Return the [x, y] coordinate for the center point of the cell that contains the specified text.  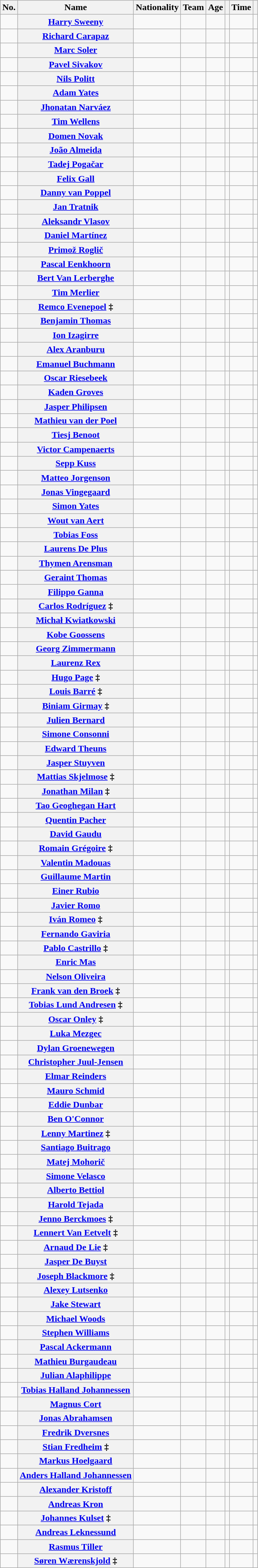
Romain Grégoire ‡ [76, 848]
Jonas Vingegaard [76, 492]
Pavel Sivakov [76, 64]
Tobias Lund Andresen ‡ [76, 1005]
Enric Mas [76, 962]
Name [76, 7]
Michael Woods [76, 1318]
Wout van Aert [76, 520]
Bert Van Lerberghe [76, 278]
Luka Mezgec [76, 1033]
Harold Tejada [76, 1204]
Aleksandr Vlasov [76, 221]
Lenny Martinez ‡ [76, 1133]
Ben O'Connor [76, 1119]
Emanuel Buchmann [76, 364]
Felix Gall [76, 179]
Marc Soler [76, 50]
Javier Romo [76, 905]
Jasper De Buyst [76, 1261]
Magnus Cort [76, 1404]
Jenno Berckmoes ‡ [76, 1219]
Benjamin Thomas [76, 321]
Tao Geoghegan Hart [76, 805]
Mathieu Burgaudeau [76, 1361]
Mauro Schmid [76, 1091]
Simone Velasco [76, 1176]
Filippo Ganna [76, 592]
Johannes Kulset ‡ [76, 1518]
Harry Sweeny [76, 22]
Geraint Thomas [76, 577]
Anders Halland Johannessen [76, 1475]
Adam Yates [76, 93]
Stephen Williams [76, 1333]
David Gaudu [76, 834]
Joseph Blackmore ‡ [76, 1276]
Kobe Goossens [76, 635]
Georg Zimmermann [76, 649]
Biniam Girmay ‡ [76, 706]
Søren Wærenskjold ‡ [76, 1561]
Valentin Madouas [76, 862]
João Almeida [76, 150]
Remco Evenepoel ‡ [76, 307]
Edward Theuns [76, 748]
Age [216, 7]
Oscar Onley ‡ [76, 1019]
No. [9, 7]
Dylan Groenewegen [76, 1048]
Tim Merlier [76, 292]
Michał Kwiatkowski [76, 620]
Andreas Leknessund [76, 1532]
Pascal Eenkhoorn [76, 264]
Quentin Pacher [76, 820]
Mathieu van der Poel [76, 421]
Rasmus Tiller [76, 1547]
Oscar Riesebeek [76, 378]
Lennert Van Eetvelt ‡ [76, 1233]
Nils Politt [76, 79]
Simone Consonni [76, 734]
Victor Campenaerts [76, 449]
Alexander Kristoff [76, 1489]
Alex Aranburu [76, 349]
Tobias Foss [76, 535]
Iván Romeo ‡ [76, 920]
Stian Fredheim ‡ [76, 1447]
Domen Novak [76, 136]
Fredrik Dversnes [76, 1432]
Arnaud De Lie ‡ [76, 1247]
Markus Hoelgaard [76, 1461]
Primož Roglič [76, 250]
Laurens De Plus [76, 549]
Guillaume Martin [76, 877]
Einer Rubio [76, 891]
Tadej Pogačar [76, 164]
Richard Carapaz [76, 36]
Mattias Skjelmose ‡ [76, 777]
Carlos Rodríguez ‡ [76, 606]
Fernando Gaviria [76, 934]
Jhonatan Narváez [76, 107]
Jonathan Milan ‡ [76, 791]
Laurenz Rex [76, 663]
Andreas Kron [76, 1504]
Julien Bernard [76, 720]
Matej Mohorič [76, 1162]
Elmar Reinders [76, 1076]
Louis Barré ‡ [76, 692]
Christopher Juul-Jensen [76, 1062]
Danny van Poppel [76, 193]
Simon Yates [76, 506]
Tobias Halland Johannessen [76, 1390]
Alberto Bettiol [76, 1190]
Eddie Dunbar [76, 1105]
Jake Stewart [76, 1304]
Frank van den Broek ‡ [76, 991]
Time [241, 7]
Sepp Kuss [76, 464]
Tiesj Benoot [76, 435]
Daniel Martínez [76, 235]
Alexey Lutsenko [76, 1290]
Team [194, 7]
Jasper Philipsen [76, 406]
Pascal Ackermann [76, 1347]
Thymen Arensman [76, 563]
Tim Wellens [76, 121]
Matteo Jorgenson [76, 478]
Kaden Groves [76, 392]
Ion Izagirre [76, 335]
Santiago Buitrago [76, 1148]
Jan Tratnik [76, 207]
Pablo Castrillo ‡ [76, 948]
Nelson Oliveira [76, 976]
Jasper Stuyven [76, 763]
Julian Alaphilippe [76, 1376]
Jonas Abrahamsen [76, 1418]
Hugo Page ‡ [76, 677]
Nationality [157, 7]
